Search for the cell housing the specified text and yield its (x, y) center coordinate. 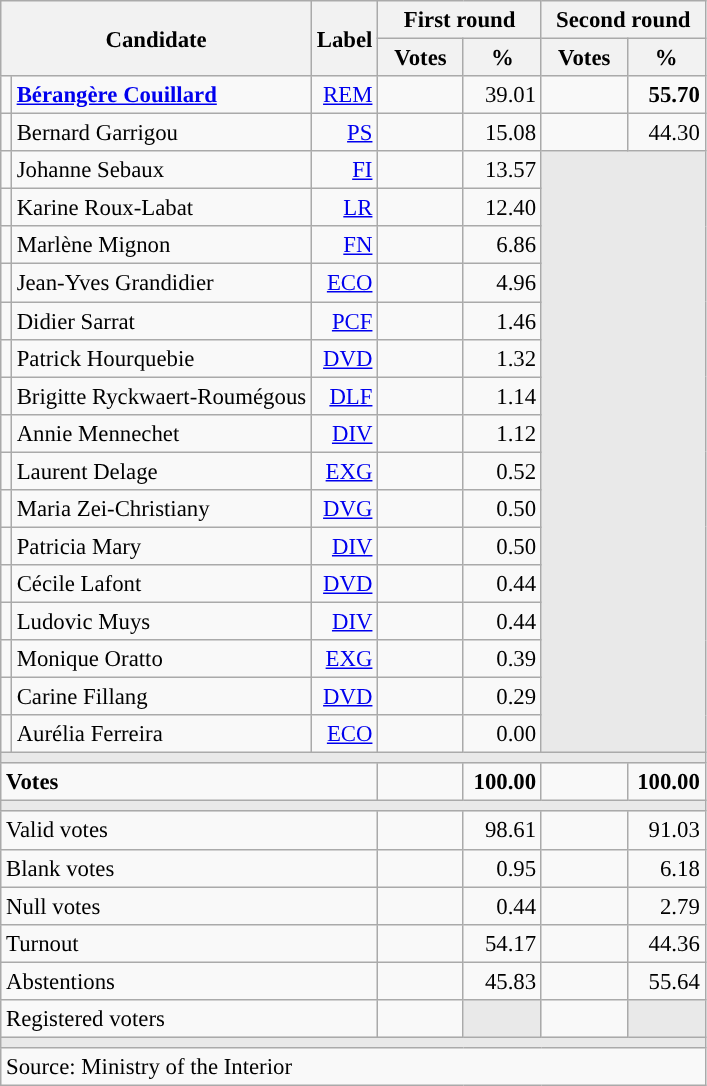
Annie Mennechet (161, 433)
Cécile Lafont (161, 584)
91.03 (666, 831)
Karine Roux-Labat (161, 208)
LR (344, 208)
Bérangère Couillard (161, 95)
Ludovic Muys (161, 621)
PCF (344, 321)
Source: Ministry of the Interior (353, 1067)
Monique Oratto (161, 659)
First round (460, 20)
6.86 (502, 245)
DLF (344, 396)
Blank votes (190, 868)
2.79 (666, 906)
0.00 (502, 734)
Bernard Garrigou (161, 133)
45.83 (502, 981)
Carine Fillang (161, 697)
REM (344, 95)
13.57 (502, 170)
15.08 (502, 133)
1.32 (502, 358)
12.40 (502, 208)
44.30 (666, 133)
Null votes (190, 906)
0.52 (502, 471)
0.29 (502, 697)
PS (344, 133)
98.61 (502, 831)
Candidate (156, 38)
4.96 (502, 283)
44.36 (666, 943)
39.01 (502, 95)
Second round (623, 20)
Abstentions (190, 981)
Label (344, 38)
54.17 (502, 943)
Johanne Sebaux (161, 170)
55.70 (666, 95)
FN (344, 245)
1.12 (502, 433)
0.95 (502, 868)
Turnout (190, 943)
Aurélia Ferreira (161, 734)
Jean-Yves Grandidier (161, 283)
1.14 (502, 396)
Didier Sarrat (161, 321)
6.18 (666, 868)
55.64 (666, 981)
Maria Zei-Christiany (161, 509)
Patricia Mary (161, 546)
Valid votes (190, 831)
Brigitte Ryckwaert-Roumégous (161, 396)
1.46 (502, 321)
Laurent Delage (161, 471)
DVG (344, 509)
Registered voters (190, 1019)
Patrick Hourquebie (161, 358)
0.39 (502, 659)
Marlène Mignon (161, 245)
FI (344, 170)
